Detect which cell encompasses the target text, then output its [x, y] center coordinate. 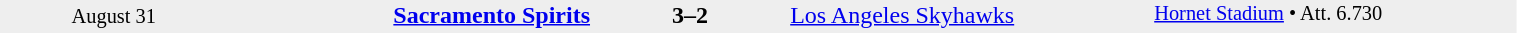
Los Angeles Skyhawks [971, 15]
Sacramento Spirits [410, 15]
August 31 [114, 16]
3–2 [690, 15]
Hornet Stadium • Att. 6.730 [1335, 16]
